Find where the given text appears and provide that cell's center as [X, Y] coordinate. 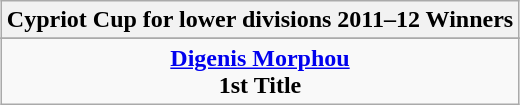
Cypriot Cup for lower divisions 2011–12 Winners [260, 20]
Digenis Morphou1st Title [260, 72]
